For the text-containing cell, return its midpoint in [X, Y] coordinate format. 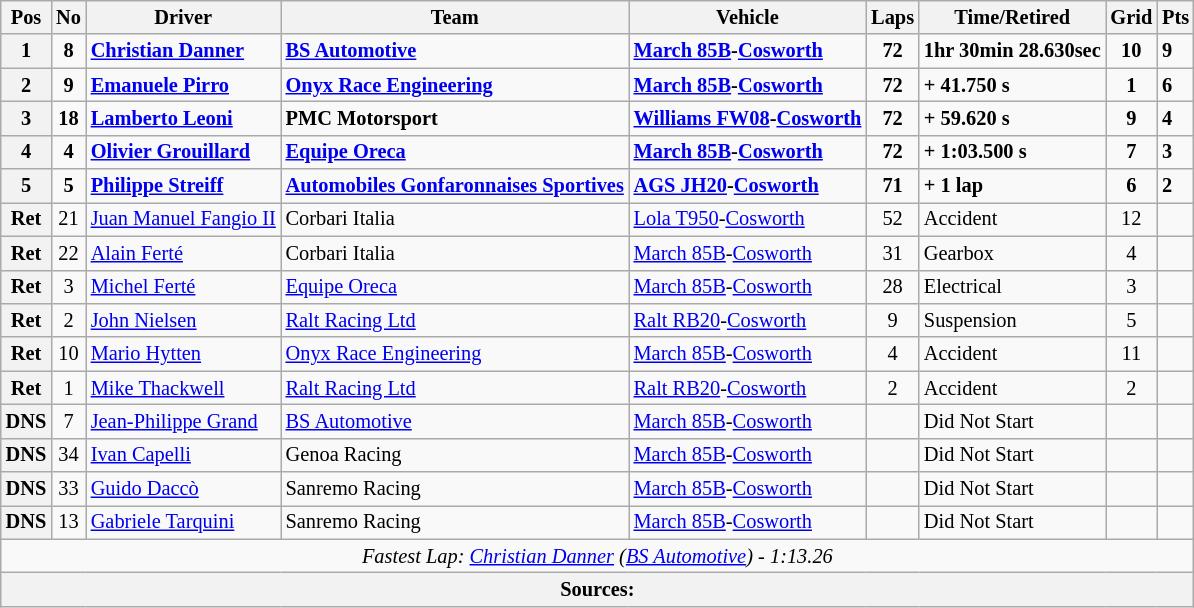
AGS JH20-Cosworth [748, 186]
PMC Motorsport [455, 118]
Guido Daccò [184, 489]
Alain Ferté [184, 253]
Ivan Capelli [184, 455]
Lamberto Leoni [184, 118]
Juan Manuel Fangio II [184, 219]
12 [1132, 219]
22 [68, 253]
Vehicle [748, 17]
1hr 30min 28.630sec [1012, 51]
Mario Hytten [184, 354]
18 [68, 118]
Gabriele Tarquini [184, 522]
52 [892, 219]
Gearbox [1012, 253]
Suspension [1012, 320]
Grid [1132, 17]
Sources: [598, 589]
21 [68, 219]
Lola T950-Cosworth [748, 219]
Michel Ferté [184, 287]
Christian Danner [184, 51]
Genoa Racing [455, 455]
11 [1132, 354]
Pts [1176, 17]
Emanuele Pirro [184, 85]
33 [68, 489]
+ 59.620 s [1012, 118]
Olivier Grouillard [184, 152]
Team [455, 17]
+ 1:03.500 s [1012, 152]
Electrical [1012, 287]
Mike Thackwell [184, 388]
Laps [892, 17]
No [68, 17]
Williams FW08-Cosworth [748, 118]
Time/Retired [1012, 17]
Fastest Lap: Christian Danner (BS Automotive) - 1:13.26 [598, 556]
John Nielsen [184, 320]
+ 41.750 s [1012, 85]
Jean-Philippe Grand [184, 421]
8 [68, 51]
13 [68, 522]
28 [892, 287]
71 [892, 186]
Philippe Streiff [184, 186]
Automobiles Gonfaronnaises Sportives [455, 186]
Pos [26, 17]
34 [68, 455]
Driver [184, 17]
31 [892, 253]
+ 1 lap [1012, 186]
